Identify which cell holds the provided text, then report its [X, Y] central coordinate. 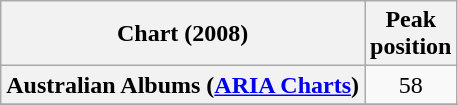
Peak position [411, 34]
Australian Albums (ARIA Charts) [183, 85]
58 [411, 85]
Chart (2008) [183, 34]
